Detect which cell encompasses the target text, then output its [X, Y] center coordinate. 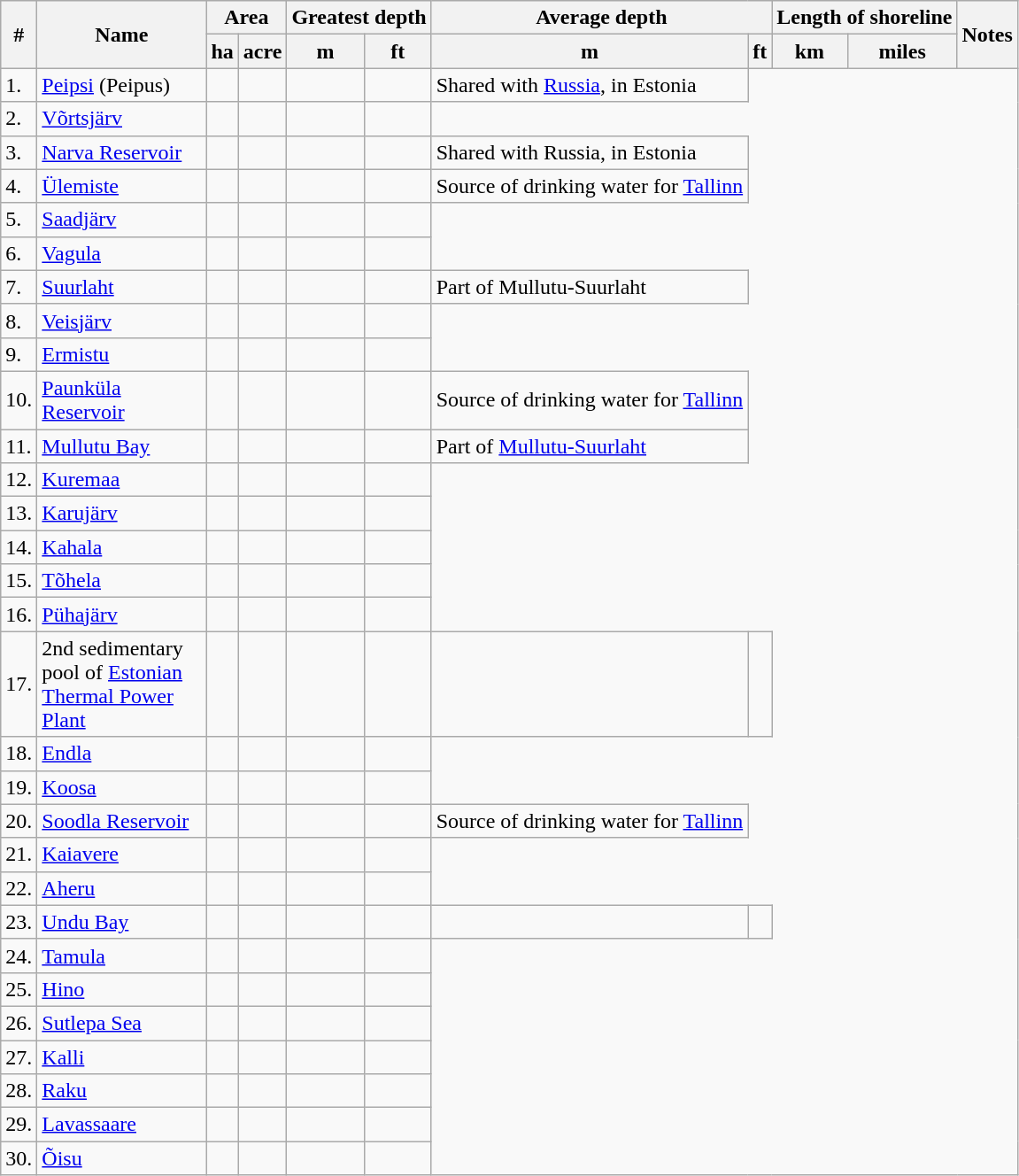
12. [19, 480]
1. [19, 85]
Narva Reservoir [122, 152]
Võrtsjärv [122, 119]
20. [19, 821]
27. [19, 1056]
17. [19, 684]
Hino [122, 989]
Suurlaht [122, 287]
Kaiavere [122, 855]
26. [19, 1023]
Length of shoreline [864, 18]
14. [19, 547]
Saadjärv [122, 220]
miles [902, 51]
8. [19, 321]
km [809, 51]
Aheru [122, 888]
Notes [987, 35]
Raku [122, 1091]
11. [19, 445]
Undu Bay [122, 922]
Kuremaa [122, 480]
3. [19, 152]
Tamula [122, 955]
6. [19, 253]
Paunküla Reservoir [122, 400]
Soodla Reservoir [122, 821]
9. [19, 354]
4. [19, 186]
Pühajärv [122, 615]
Ermistu [122, 354]
21. [19, 855]
10. [19, 400]
Veisjärv [122, 321]
Kalli [122, 1056]
Koosa [122, 787]
16. [19, 615]
13. [19, 514]
23. [19, 922]
Vagula [122, 253]
25. [19, 989]
7. [19, 287]
Area [246, 18]
Õisu [122, 1158]
19. [19, 787]
29. [19, 1125]
Karujärv [122, 514]
Sutlepa Sea [122, 1023]
28. [19, 1091]
24. [19, 955]
2nd sedimentary pool of Estonian Thermal Power Plant [122, 684]
18. [19, 754]
Mullutu Bay [122, 445]
Kahala [122, 547]
Greatest depth [359, 18]
# [19, 35]
Name [122, 35]
Average depth [602, 18]
2. [19, 119]
ha [222, 51]
Ülemiste [122, 186]
5. [19, 220]
Endla [122, 754]
Peipsi (Peipus) [122, 85]
Lavassaare [122, 1125]
Tõhela [122, 581]
30. [19, 1158]
15. [19, 581]
22. [19, 888]
acre [262, 51]
